Provide the (x, y) coordinate of the cell's center where the given text is located.  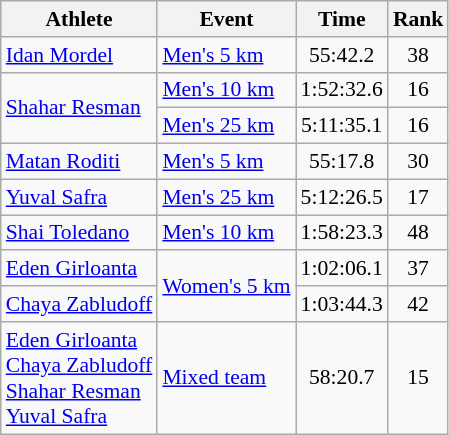
1:03:44.3 (342, 304)
Women's 5 km (226, 286)
15 (418, 378)
Chaya Zabludoff (80, 304)
Athlete (80, 19)
Eden GirloantaChaya ZabludoffShahar ResmanYuval Safra (80, 378)
30 (418, 162)
Shahar Resman (80, 108)
Mixed team (226, 378)
Matan Roditi (80, 162)
42 (418, 304)
1:02:06.1 (342, 269)
1:58:23.3 (342, 233)
5:12:26.5 (342, 197)
55:42.2 (342, 55)
Shai Toledano (80, 233)
Rank (418, 19)
48 (418, 233)
58:20.7 (342, 378)
38 (418, 55)
Idan Mordel (80, 55)
17 (418, 197)
Yuval Safra (80, 197)
Eden Girloanta (80, 269)
1:52:32.6 (342, 90)
Time (342, 19)
55:17.8 (342, 162)
Event (226, 19)
5:11:35.1 (342, 126)
37 (418, 269)
